Determine the [x, y] coordinate at the center of the cell enclosing the given text.  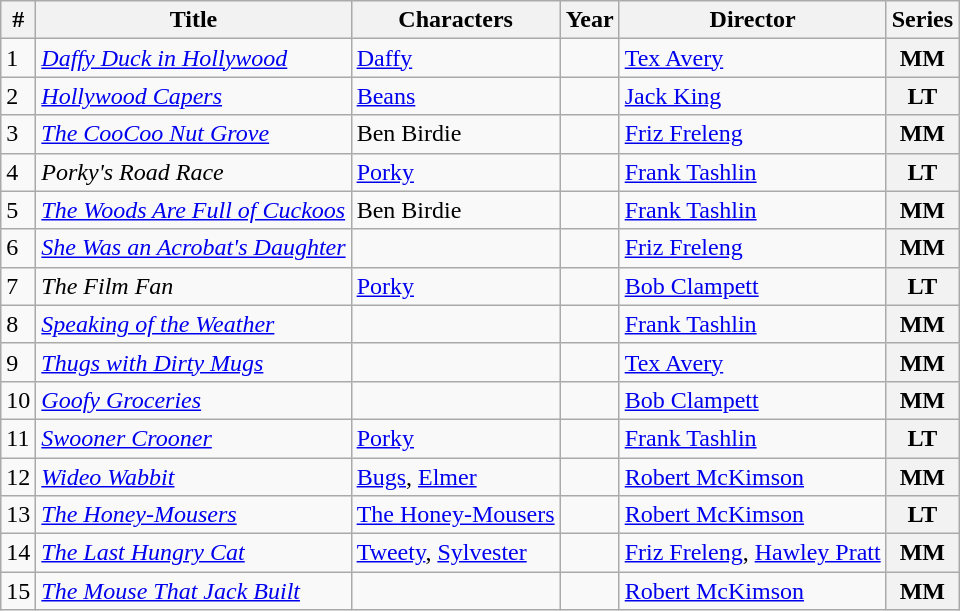
4 [18, 172]
The Last Hungry Cat [194, 553]
# [18, 20]
The Mouse That Jack Built [194, 591]
Hollywood Capers [194, 96]
12 [18, 477]
1 [18, 58]
Wideo Wabbit [194, 477]
The Film Fan [194, 286]
11 [18, 438]
Friz Freleng, Hawley Pratt [752, 553]
3 [18, 134]
Goofy Groceries [194, 400]
Characters [456, 20]
6 [18, 248]
15 [18, 591]
She Was an Acrobat's Daughter [194, 248]
The CooCoo Nut Grove [194, 134]
14 [18, 553]
Jack King [752, 96]
Porky's Road Race [194, 172]
8 [18, 324]
Thugs with Dirty Mugs [194, 362]
Series [922, 20]
5 [18, 210]
Director [752, 20]
Speaking of the Weather [194, 324]
2 [18, 96]
10 [18, 400]
Beans [456, 96]
Year [590, 20]
7 [18, 286]
Title [194, 20]
The Woods Are Full of Cuckoos [194, 210]
Bugs, Elmer [456, 477]
9 [18, 362]
Swooner Crooner [194, 438]
Tweety, Sylvester [456, 553]
Daffy [456, 58]
Daffy Duck in Hollywood [194, 58]
13 [18, 515]
